From the cell containing the given text, extract its center point as (x, y) coordinate. 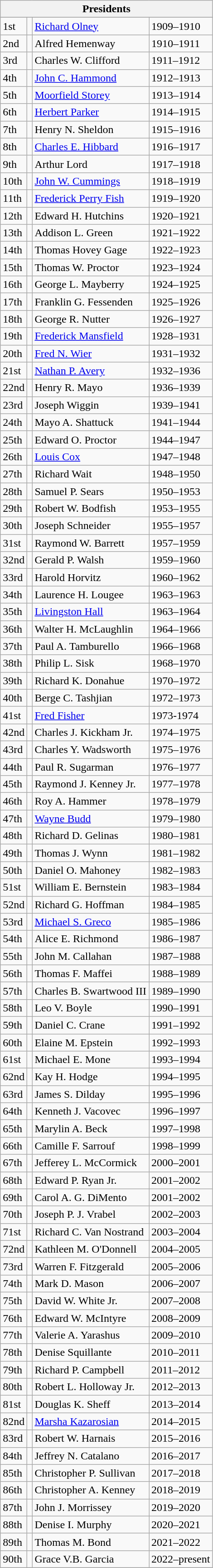
1973-1974 (181, 715)
23rd (14, 405)
1963–1964 (181, 612)
37th (14, 646)
86th (14, 1490)
1983–1984 (181, 887)
55th (14, 956)
Richard G. Hoffman (91, 905)
1972–1973 (181, 698)
1932–1936 (181, 371)
Wayne Budd (91, 819)
2010–2011 (181, 1353)
1921–1922 (181, 233)
Michael E. Mone (91, 1060)
2002–2003 (181, 1215)
Louis Cox (91, 457)
29th (14, 509)
1964–1966 (181, 629)
82nd (14, 1421)
Paul R. Sugarman (91, 767)
67th (14, 1163)
Berge C. Tashjian (91, 698)
1994–1995 (181, 1077)
George L. Mayberry (91, 285)
4th (14, 78)
1980–1981 (181, 836)
Michael S. Greco (91, 922)
78th (14, 1353)
68th (14, 1180)
1st (14, 26)
Thomas M. Bond (91, 1542)
2021–2022 (181, 1542)
Fred Fisher (91, 715)
45th (14, 784)
1926–1927 (181, 319)
Carol A. G. DiMento (91, 1197)
Harold Horvitz (91, 577)
Kay H. Hodge (91, 1077)
74th (14, 1283)
Frederick Mansfield (91, 336)
1995–1996 (181, 1094)
Presidents (106, 9)
Daniel O. Mahoney (91, 870)
88th (14, 1525)
1925–1926 (181, 302)
81st (14, 1404)
Charles J. Kickham Jr. (91, 732)
1911–1912 (181, 61)
Thomas J. Wynn (91, 853)
1996–1997 (181, 1111)
26th (14, 457)
44th (14, 767)
73rd (14, 1266)
1988–1989 (181, 973)
John C. Hammond (91, 78)
Richard P. Campbell (91, 1370)
62nd (14, 1077)
1914–1915 (181, 112)
1981–1982 (181, 853)
Douglas K. Sheff (91, 1404)
1997–1998 (181, 1129)
Denise Squillante (91, 1353)
16th (14, 285)
77th (14, 1335)
Alfred Hemenway (91, 43)
Fred N. Wier (91, 353)
1950–1953 (181, 491)
Gerald P. Walsh (91, 560)
2008–2009 (181, 1318)
2018–2019 (181, 1490)
1959–1960 (181, 560)
56th (14, 973)
66th (14, 1146)
Warren F. Fitzgerald (91, 1266)
2nd (14, 43)
19th (14, 336)
1917–1918 (181, 164)
6th (14, 112)
Henry N. Sheldon (91, 129)
13th (14, 233)
2000–2001 (181, 1163)
1944–1947 (181, 439)
2017–2018 (181, 1473)
2022–present (181, 1559)
Denise I. Murphy (91, 1525)
Herbert Parker (91, 112)
3rd (14, 61)
1979–1980 (181, 819)
Joseph Wiggin (91, 405)
Christopher P. Sullivan (91, 1473)
42nd (14, 732)
1913–1914 (181, 95)
Joseph P. J. Vrabel (91, 1215)
John J. Morrissey (91, 1507)
53rd (14, 922)
39th (14, 681)
14th (14, 250)
11th (14, 198)
72nd (14, 1249)
Addison L. Green (91, 233)
Edward O. Proctor (91, 439)
James S. Dilday (91, 1094)
60th (14, 1042)
John W. Cummings (91, 181)
1993–1994 (181, 1060)
Charles E. Hibbard (91, 147)
2006–2007 (181, 1283)
36th (14, 629)
Mark D. Mason (91, 1283)
1924–1925 (181, 285)
1912–1913 (181, 78)
Thomas F. Maffei (91, 973)
54th (14, 939)
1953–1955 (181, 509)
1989–1990 (181, 991)
64th (14, 1111)
Alice E. Richmond (91, 939)
48th (14, 836)
24th (14, 422)
2007–2008 (181, 1301)
Elaine M. Epstein (91, 1042)
Valerie A. Yarashus (91, 1335)
1909–1910 (181, 26)
1975–1976 (181, 749)
50th (14, 870)
38th (14, 663)
85th (14, 1473)
1939–1941 (181, 405)
Kenneth J. Vacovec (91, 1111)
76th (14, 1318)
1923–1924 (181, 267)
71st (14, 1232)
Richard Wait (91, 474)
Edward W. McIntyre (91, 1318)
58th (14, 1008)
Moorfield Storey (91, 95)
69th (14, 1197)
51st (14, 887)
1982–1983 (181, 870)
2019–2020 (181, 1507)
1922–1923 (181, 250)
1916–1917 (181, 147)
1960–1962 (181, 577)
1992–1993 (181, 1042)
33rd (14, 577)
35th (14, 612)
1976–1977 (181, 767)
Grace V.B. Garcia (91, 1559)
75th (14, 1301)
80th (14, 1387)
5th (14, 95)
1977–1978 (181, 784)
59th (14, 1025)
Marylin A. Beck (91, 1129)
30th (14, 526)
1970–1972 (181, 681)
1955–1957 (181, 526)
1986–1987 (181, 939)
Nathan P. Avery (91, 371)
63rd (14, 1094)
Laurence H. Lougee (91, 595)
8th (14, 147)
21st (14, 371)
1919–1920 (181, 198)
89th (14, 1542)
Samuel P. Sears (91, 491)
65th (14, 1129)
2012–2013 (181, 1387)
John M. Callahan (91, 956)
1991–1992 (181, 1025)
1947–1948 (181, 457)
Franklin G. Fessenden (91, 302)
Philip L. Sisk (91, 663)
Charles W. Clifford (91, 61)
Camille F. Sarrouf (91, 1146)
28th (14, 491)
William E. Bernstein (91, 887)
79th (14, 1370)
Raymond W. Barrett (91, 543)
Jeffrey N. Catalano (91, 1456)
17th (14, 302)
43rd (14, 749)
Richard D. Gelinas (91, 836)
1998–1999 (181, 1146)
90th (14, 1559)
1990–1991 (181, 1008)
Arthur Lord (91, 164)
George R. Nutter (91, 319)
Marsha Kazarosian (91, 1421)
27th (14, 474)
1957–1959 (181, 543)
Thomas W. Proctor (91, 267)
18th (14, 319)
25th (14, 439)
1928–1931 (181, 336)
Daniel C. Crane (91, 1025)
Thomas Hovey Gage (91, 250)
47th (14, 819)
2020–2021 (181, 1525)
34th (14, 595)
46th (14, 801)
Livingston Hall (91, 612)
Edward H. Hutchins (91, 216)
2013–2014 (181, 1404)
49th (14, 853)
Frederick Perry Fish (91, 198)
15th (14, 267)
Leo V. Boyle (91, 1008)
1920–1921 (181, 216)
22nd (14, 388)
1963–1963 (181, 595)
1931–1932 (181, 353)
Roy A. Hammer (91, 801)
2004–2005 (181, 1249)
52nd (14, 905)
9th (14, 164)
1974–1975 (181, 732)
32nd (14, 560)
61st (14, 1060)
7th (14, 129)
83rd (14, 1439)
Richard K. Donahue (91, 681)
Richard Olney (91, 26)
Jefferey L. McCormick (91, 1163)
Robert W. Harnais (91, 1439)
12th (14, 216)
1915–1916 (181, 129)
1948–1950 (181, 474)
2003–2004 (181, 1232)
2015–2016 (181, 1439)
2005–2006 (181, 1266)
1968–1970 (181, 663)
57th (14, 991)
1978–1979 (181, 801)
70th (14, 1215)
Kathleen M. O'Donnell (91, 1249)
84th (14, 1456)
2016–2017 (181, 1456)
1910–1911 (181, 43)
Walter H. McLaughlin (91, 629)
87th (14, 1507)
Edward P. Ryan Jr. (91, 1180)
1966–1968 (181, 646)
Henry R. Mayo (91, 388)
Richard C. Van Nostrand (91, 1232)
1984–1985 (181, 905)
10th (14, 181)
1985–1986 (181, 922)
1936–1939 (181, 388)
Robert W. Bodfish (91, 509)
1941–1944 (181, 422)
Charles Y. Wadsworth (91, 749)
2014–2015 (181, 1421)
1918–1919 (181, 181)
Mayo A. Shattuck (91, 422)
Joseph Schneider (91, 526)
Raymond J. Kenney Jr. (91, 784)
2009–2010 (181, 1335)
41st (14, 715)
20th (14, 353)
Christopher A. Kenney (91, 1490)
31st (14, 543)
2011–2012 (181, 1370)
Charles B. Swartwood III (91, 991)
Paul A. Tamburello (91, 646)
Robert L. Holloway Jr. (91, 1387)
40th (14, 698)
David W. White Jr. (91, 1301)
1987–1988 (181, 956)
